Capture the cell that displays the provided text and extract its (X, Y) central coordinate. 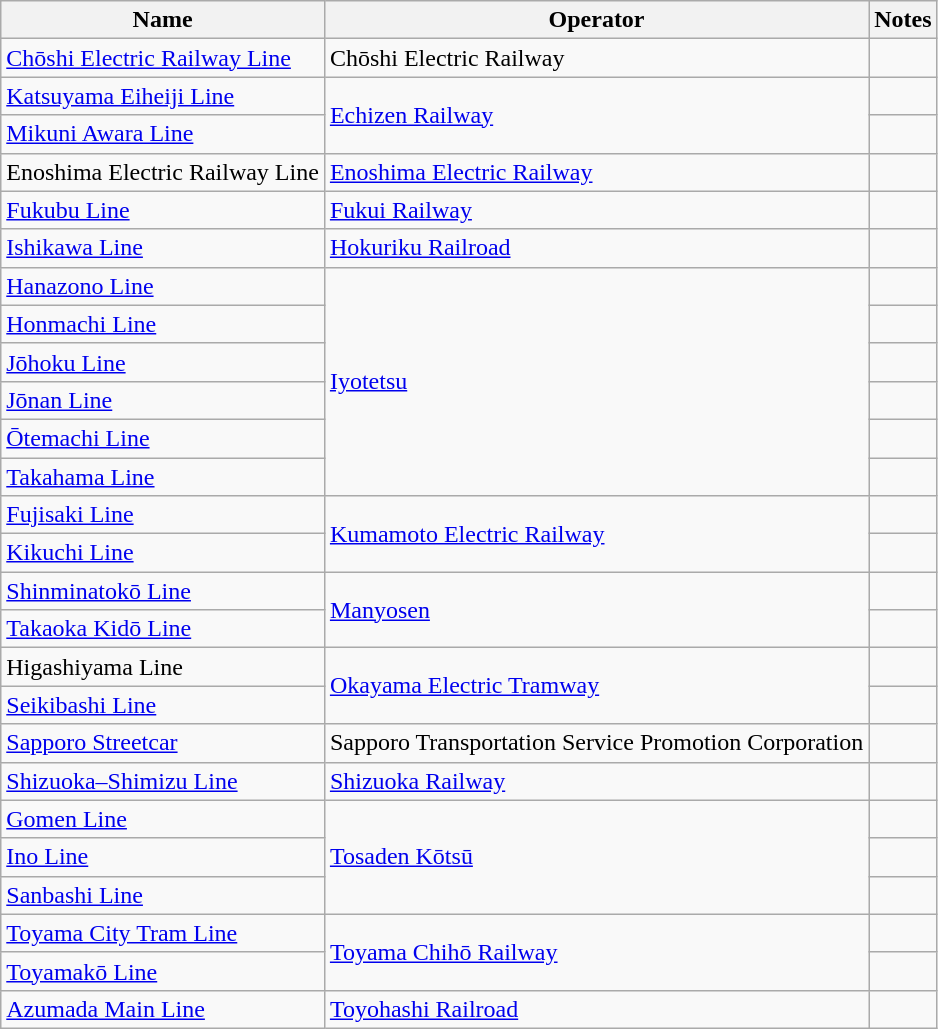
Hanazono Line (163, 286)
Jōnan Line (163, 400)
Toyama Chihō Railway (596, 952)
Gomen Line (163, 819)
Toyama City Tram Line (163, 933)
Ino Line (163, 857)
Echizen Railway (596, 115)
Takaoka Kidō Line (163, 629)
Operator (596, 20)
Toyohashi Railroad (596, 1009)
Katsuyama Eiheiji Line (163, 96)
Shizuoka Railway (596, 781)
Takahama Line (163, 477)
Sapporo Transportation Service Promotion Corporation (596, 743)
Hokuriku Railroad (596, 248)
Enoshima Electric Railway (596, 172)
Shinminatokō Line (163, 591)
Notes (903, 20)
Fukui Railway (596, 210)
Ishikawa Line (163, 248)
Sapporo Streetcar (163, 743)
Enoshima Electric Railway Line (163, 172)
Chōshi Electric Railway Line (163, 58)
Higashiyama Line (163, 667)
Fukubu Line (163, 210)
Shizuoka–Shimizu Line (163, 781)
Honmachi Line (163, 324)
Manyosen (596, 610)
Toyamakō Line (163, 971)
Tosaden Kōtsū (596, 857)
Fujisaki Line (163, 515)
Azumada Main Line (163, 1009)
Jōhoku Line (163, 362)
Sanbashi Line (163, 895)
Okayama Electric Tramway (596, 686)
Kikuchi Line (163, 553)
Kumamoto Electric Railway (596, 534)
Name (163, 20)
Seikibashi Line (163, 705)
Mikuni Awara Line (163, 134)
Ōtemachi Line (163, 438)
Iyotetsu (596, 381)
Chōshi Electric Railway (596, 58)
